Search for the cell housing the specified text and yield its [x, y] center coordinate. 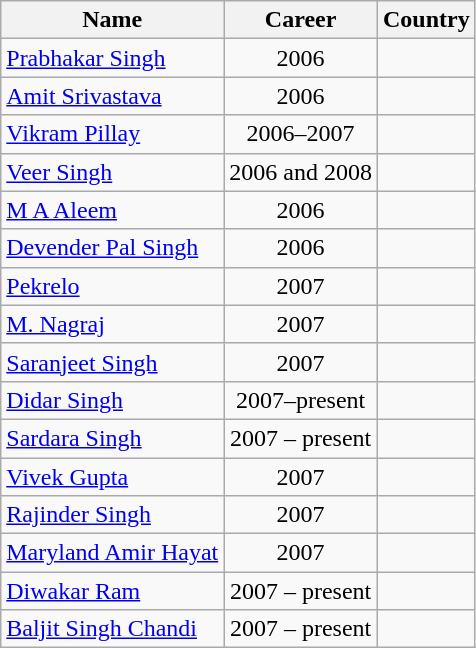
Didar Singh [112, 400]
Vikram Pillay [112, 134]
Veer Singh [112, 172]
2006–2007 [301, 134]
Rajinder Singh [112, 515]
Amit Srivastava [112, 96]
Vivek Gupta [112, 477]
M. Nagraj [112, 324]
Devender Pal Singh [112, 248]
Saranjeet Singh [112, 362]
2007–present [301, 400]
2006 and 2008 [301, 172]
Diwakar Ram [112, 591]
Prabhakar Singh [112, 58]
Maryland Amir Hayat [112, 553]
Country [426, 20]
Pekrelo [112, 286]
M A Aleem [112, 210]
Sardara Singh [112, 438]
Baljit Singh Chandi [112, 629]
Name [112, 20]
Career [301, 20]
